Determine the (X, Y) coordinate at the center of the cell enclosing the given text.  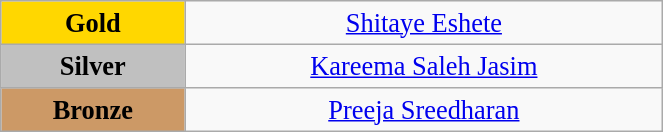
Bronze (93, 109)
Silver (93, 66)
Gold (93, 22)
Shitaye Eshete (424, 22)
Preeja Sreedharan (424, 109)
Kareema Saleh Jasim (424, 66)
